Determine the [X, Y] coordinate at the center of the cell enclosing the given text.  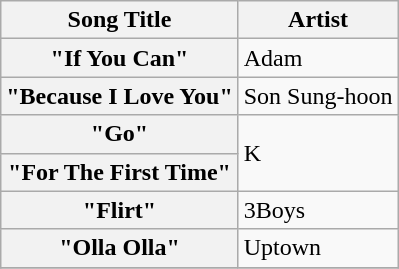
3Boys [318, 210]
"Go" [120, 134]
Uptown [318, 248]
Adam [318, 58]
Artist [318, 20]
"Flirt" [120, 210]
K [318, 153]
Son Sung-hoon [318, 96]
"Because I Love You" [120, 96]
"If You Can" [120, 58]
"Olla Olla" [120, 248]
Song Title [120, 20]
"For The First Time" [120, 172]
